From the cell containing the given text, extract its center point as (X, Y) coordinate. 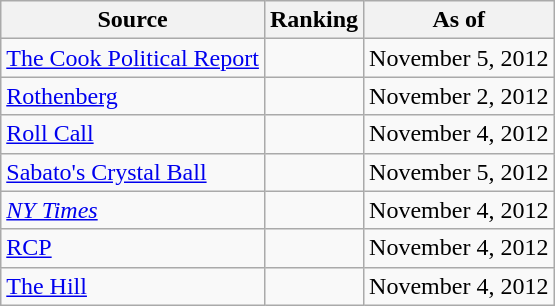
November 2, 2012 (459, 96)
The Hill (133, 286)
Ranking (314, 20)
NY Times (133, 210)
Sabato's Crystal Ball (133, 172)
Roll Call (133, 134)
The Cook Political Report (133, 58)
As of (459, 20)
Rothenberg (133, 96)
RCP (133, 248)
Source (133, 20)
